Detect which cell encompasses the target text, then output its (X, Y) center coordinate. 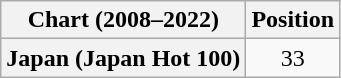
33 (293, 58)
Japan (Japan Hot 100) (124, 58)
Position (293, 20)
Chart (2008–2022) (124, 20)
